Search for the cell housing the specified text and yield its (X, Y) center coordinate. 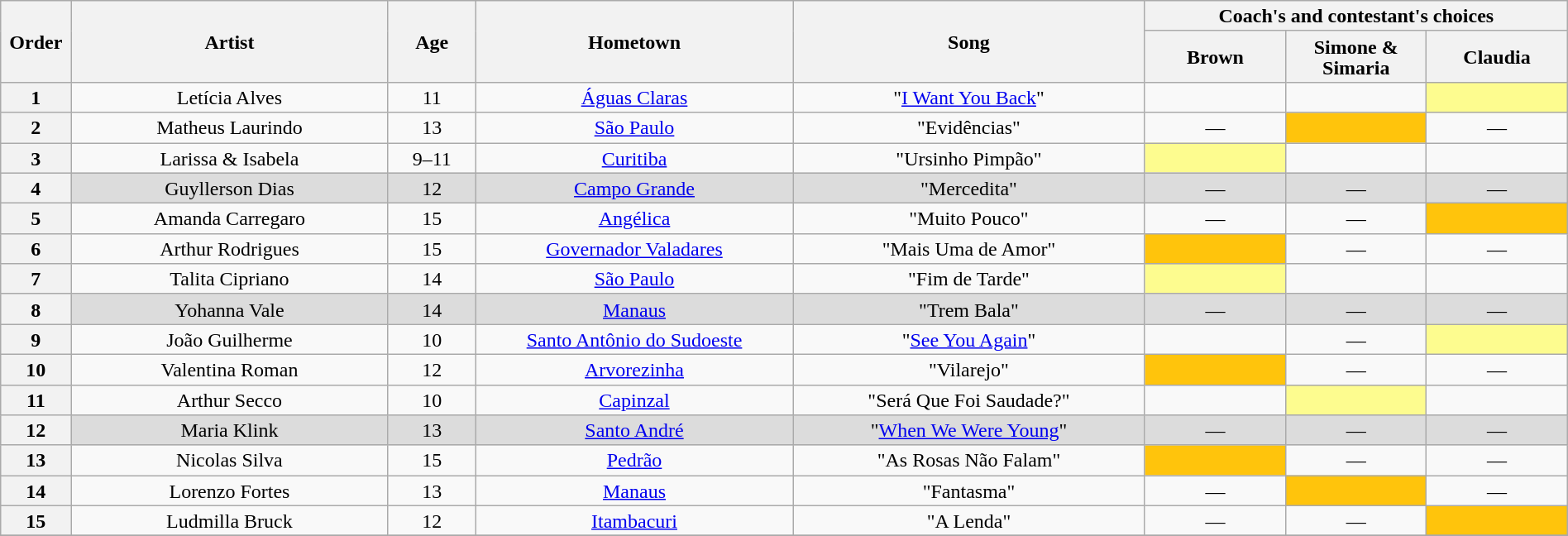
Hometown (633, 41)
João Guilherme (230, 339)
Valentina Roman (230, 369)
"See You Again" (969, 339)
Capinzal (633, 400)
Artist (230, 41)
Curitiba (633, 157)
"As Rosas Não Falam" (969, 460)
Song (969, 41)
"Trem Bala" (969, 309)
Ludmilla Bruck (230, 521)
Campo Grande (633, 189)
Guyllerson Dias (230, 189)
Simone & Simaria (1356, 56)
Arthur Secco (230, 400)
Claudia (1497, 56)
9–11 (432, 157)
"Fim de Tarde" (969, 280)
Arthur Rodrigues (230, 248)
Angélica (633, 218)
"Mais Uma de Amor" (969, 248)
Coach's and contestant's choices (1356, 17)
Águas Claras (633, 98)
Age (432, 41)
Larissa & Isabela (230, 157)
"Mercedita" (969, 189)
2 (36, 127)
3 (36, 157)
Order (36, 41)
Santo André (633, 430)
"I Want You Back" (969, 98)
Santo Antônio do Sudoeste (633, 339)
Nicolas Silva (230, 460)
Governador Valadares (633, 248)
"When We Were Young" (969, 430)
Brown (1215, 56)
8 (36, 309)
5 (36, 218)
"Fantasma" (969, 491)
"Evidências" (969, 127)
4 (36, 189)
"A Lenda" (969, 521)
Itambacuri (633, 521)
Letícia Alves (230, 98)
1 (36, 98)
Pedrão (633, 460)
Yohanna Vale (230, 309)
9 (36, 339)
"Vilarejo" (969, 369)
Maria Klink (230, 430)
Amanda Carregaro (230, 218)
Arvorezinha (633, 369)
Talita Cipriano (230, 280)
"Ursinho Pimpão" (969, 157)
6 (36, 248)
"Será Que Foi Saudade?" (969, 400)
7 (36, 280)
"Muito Pouco" (969, 218)
Matheus Laurindo (230, 127)
Lorenzo Fortes (230, 491)
